Capture the cell that displays the provided text and extract its [x, y] central coordinate. 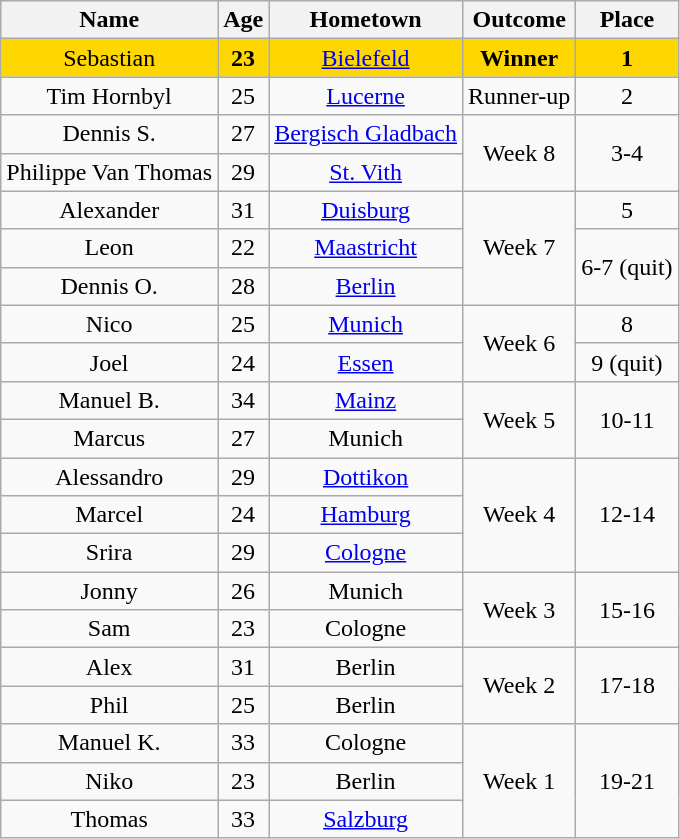
Week 1 [520, 781]
Hometown [366, 20]
Sebastian [110, 58]
Week 7 [520, 248]
26 [244, 591]
10-11 [627, 419]
Name [110, 20]
Manuel K. [110, 743]
Week 4 [520, 515]
Salzburg [366, 819]
Dennis O. [110, 286]
Dennis S. [110, 134]
Outcome [520, 20]
Mainz [366, 400]
Bielefeld [366, 58]
Nico [110, 324]
Alex [110, 667]
34 [244, 400]
15-16 [627, 610]
19-21 [627, 781]
Niko [110, 781]
Winner [520, 58]
Joel [110, 362]
Week 5 [520, 419]
Week 3 [520, 610]
Tim Hornbyl [110, 96]
Runner-up [520, 96]
12-14 [627, 515]
Hamburg [366, 515]
Duisburg [366, 210]
Maastricht [366, 248]
Thomas [110, 819]
9 (quit) [627, 362]
Sam [110, 629]
Dottikon [366, 477]
Jonny [110, 591]
Alessandro [110, 477]
2 [627, 96]
17-18 [627, 686]
Philippe Van Thomas [110, 172]
Place [627, 20]
6-7 (quit) [627, 267]
Alexander [110, 210]
Srira [110, 553]
Manuel B. [110, 400]
St. Vith [366, 172]
Essen [366, 362]
Week 6 [520, 343]
Phil [110, 705]
3-4 [627, 153]
Week 8 [520, 153]
Bergisch Gladbach [366, 134]
Week 2 [520, 686]
22 [244, 248]
8 [627, 324]
Marcus [110, 438]
Leon [110, 248]
Lucerne [366, 96]
1 [627, 58]
Age [244, 20]
5 [627, 210]
28 [244, 286]
Marcel [110, 515]
